Locate the cell with the specified text and output its [X, Y] center coordinate. 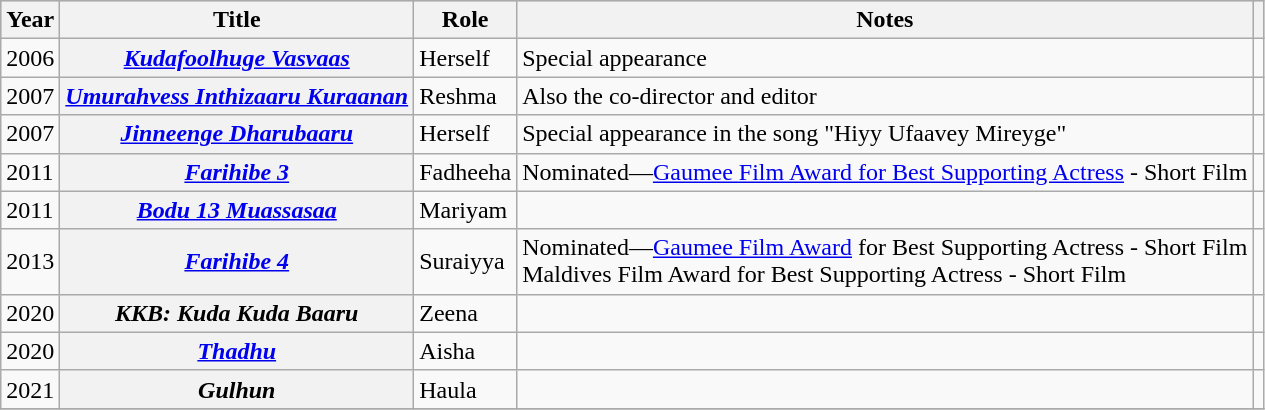
Year [30, 20]
Nominated—Gaumee Film Award for Best Supporting Actress - Short Film [885, 172]
Reshma [466, 96]
Zeena [466, 313]
Thadhu [237, 351]
Also the co-director and editor [885, 96]
Role [466, 20]
Farihibe 4 [237, 262]
2021 [30, 389]
Title [237, 20]
Haula [466, 389]
Special appearance [885, 58]
Kudafoolhuge Vasvaas [237, 58]
Umurahvess Inthizaaru Kuraanan [237, 96]
2006 [30, 58]
Special appearance in the song "Hiyy Ufaavey Mireyge" [885, 134]
Nominated—Gaumee Film Award for Best Supporting Actress - Short FilmMaldives Film Award for Best Supporting Actress - Short Film [885, 262]
Aisha [466, 351]
Suraiyya [466, 262]
Farihibe 3 [237, 172]
Bodu 13 Muassasaa [237, 210]
Fadheeha [466, 172]
Gulhun [237, 389]
Notes [885, 20]
2013 [30, 262]
KKB: Kuda Kuda Baaru [237, 313]
Mariyam [466, 210]
Jinneenge Dharubaaru [237, 134]
